For the text-containing cell, return its midpoint in (x, y) coordinate format. 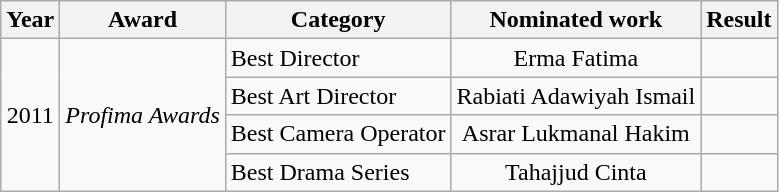
Best Director (338, 58)
Nominated work (576, 20)
Award (143, 20)
Best Drama Series (338, 172)
Result (739, 20)
Best Camera Operator (338, 134)
Asrar Lukmanal Hakim (576, 134)
Rabiati Adawiyah Ismail (576, 96)
Tahajjud Cinta (576, 172)
2011 (30, 115)
Best Art Director (338, 96)
Erma Fatima (576, 58)
Category (338, 20)
Year (30, 20)
Profima Awards (143, 115)
